Locate the cell with the specified text and output its [X, Y] center coordinate. 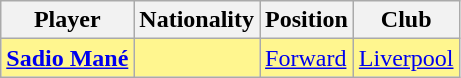
Club [406, 20]
Position [307, 20]
Liverpool [406, 58]
Sadio Mané [68, 58]
Forward [307, 58]
Player [68, 20]
Nationality [197, 20]
